Output the (X, Y) coordinate of the center of the cell containing the given text.  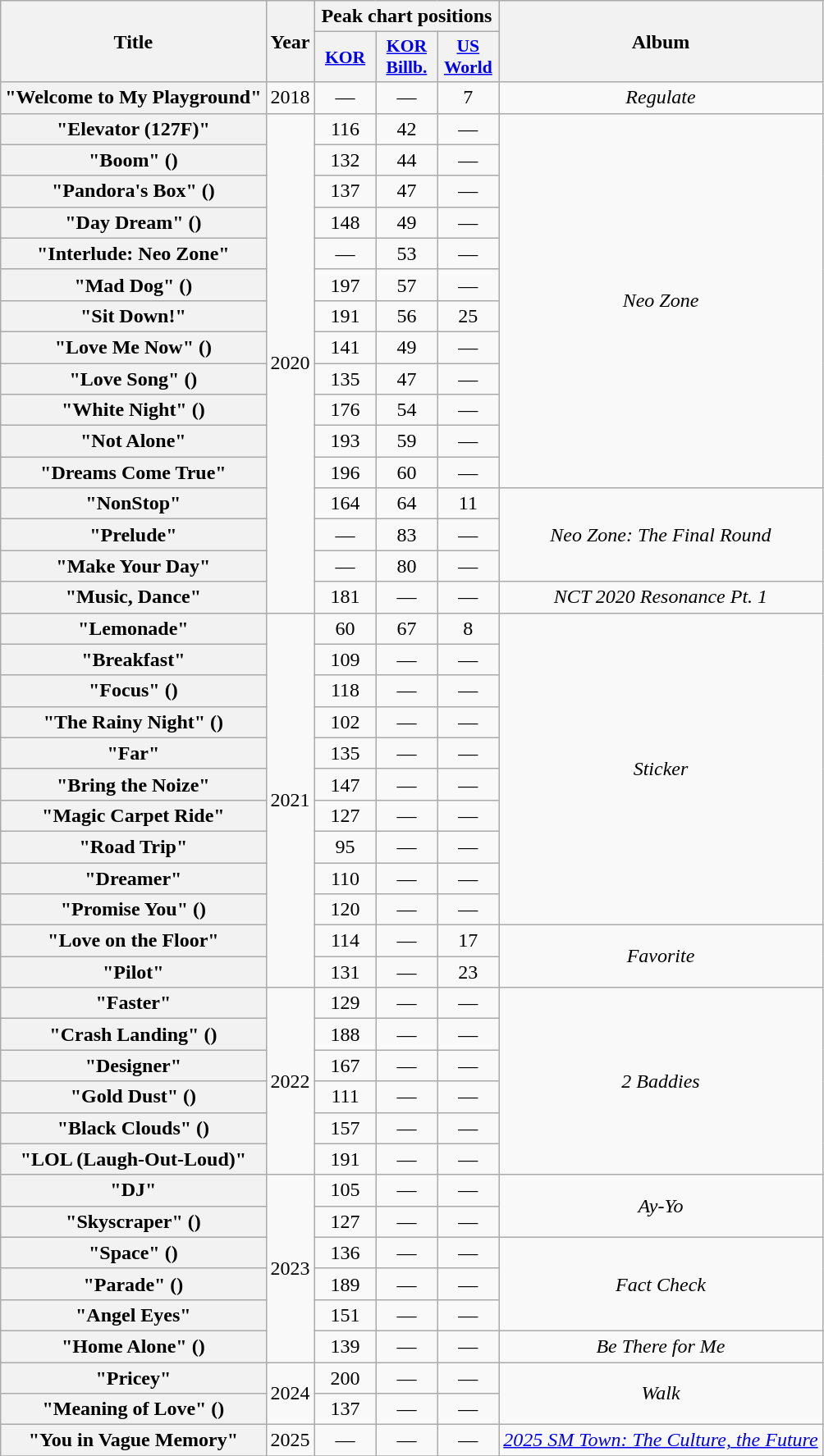
2 Baddies (661, 1081)
"Day Dream" () (133, 222)
167 (345, 1066)
KORBillb. (407, 57)
"NonStop" (133, 504)
2025 SM Town: The Culture, the Future (661, 1440)
"Skyscraper" () (133, 1221)
"Gold Dust" () (133, 1097)
"Space" () (133, 1253)
200 (345, 1377)
"Pandora's Box" () (133, 191)
148 (345, 222)
147 (345, 784)
181 (345, 597)
"Crash Landing" () (133, 1034)
"Designer" (133, 1066)
157 (345, 1128)
Album (661, 41)
8 (468, 628)
"Magic Carpet Ride" (133, 815)
54 (407, 410)
67 (407, 628)
102 (345, 722)
"Faster" (133, 1003)
"Parade" () (133, 1284)
Peak chart positions (407, 16)
136 (345, 1253)
116 (345, 129)
141 (345, 347)
120 (345, 910)
2025 (291, 1440)
64 (407, 504)
131 (345, 972)
Sticker (661, 769)
"Breakfast" (133, 660)
Title (133, 41)
2023 (291, 1268)
Walk (661, 1393)
Be There for Me (661, 1346)
Year (291, 41)
"LOL (Laugh-Out-Loud)" (133, 1159)
"Not Alone" (133, 441)
"Make Your Day" (133, 566)
"Sit Down!" (133, 316)
"Promise You" () (133, 910)
"Pilot" (133, 972)
"Interlude: Neo Zone" (133, 253)
"Angel Eyes" (133, 1315)
"Dreams Come True" (133, 472)
Favorite (661, 956)
"White Night" () (133, 410)
KOR (345, 57)
"Mad Dog" () (133, 285)
Fact Check (661, 1284)
"Welcome to My Playground" (133, 98)
7 (468, 98)
"Lemonade" (133, 628)
132 (345, 160)
"Far" (133, 753)
129 (345, 1003)
25 (468, 316)
42 (407, 129)
"Focus" () (133, 691)
"Love on the Floor" (133, 941)
"Love Me Now" () (133, 347)
197 (345, 285)
"The Rainy Night" () (133, 722)
105 (345, 1190)
57 (407, 285)
176 (345, 410)
Neo Zone: The Final Round (661, 535)
2022 (291, 1081)
83 (407, 535)
"Meaning of Love" () (133, 1409)
44 (407, 160)
53 (407, 253)
114 (345, 941)
188 (345, 1034)
23 (468, 972)
Ay-Yo (661, 1206)
189 (345, 1284)
"Home Alone" () (133, 1346)
109 (345, 660)
111 (345, 1097)
"Black Clouds" () (133, 1128)
"Bring the Noize" (133, 784)
"Boom" () (133, 160)
56 (407, 316)
196 (345, 472)
193 (345, 441)
17 (468, 941)
"Dreamer" (133, 879)
2021 (291, 801)
164 (345, 504)
2020 (291, 363)
USWorld (468, 57)
"DJ" (133, 1190)
151 (345, 1315)
"Prelude" (133, 535)
"Love Song" () (133, 378)
"Elevator (127F)" (133, 129)
80 (407, 566)
11 (468, 504)
95 (345, 847)
110 (345, 879)
"You in Vague Memory" (133, 1440)
NCT 2020 Resonance Pt. 1 (661, 597)
Neo Zone (661, 300)
2024 (291, 1393)
118 (345, 691)
139 (345, 1346)
"Road Trip" (133, 847)
Regulate (661, 98)
2018 (291, 98)
"Pricey" (133, 1377)
"Music, Dance" (133, 597)
59 (407, 441)
